Determine the (x, y) coordinate at the center of the cell enclosing the given text.  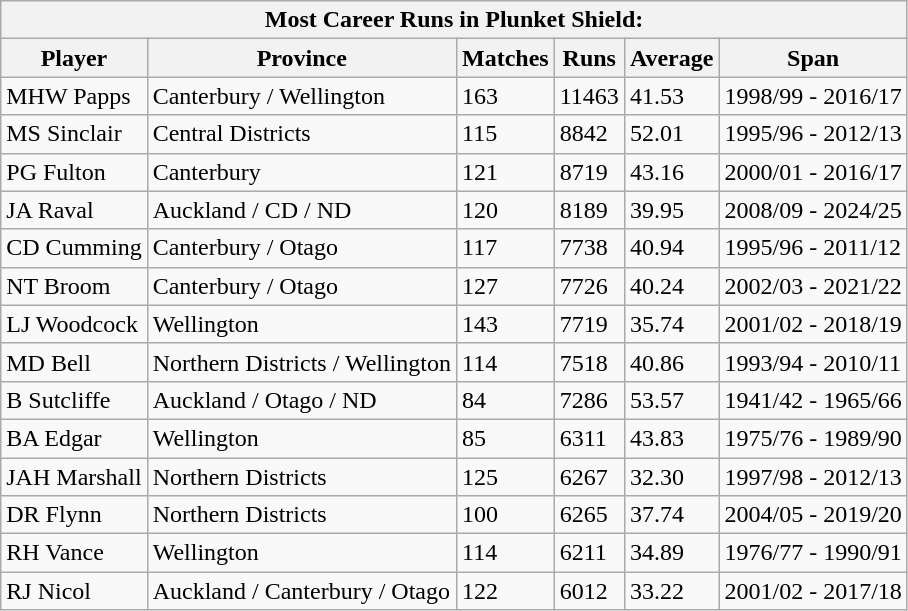
JA Raval (74, 210)
BA Edgar (74, 438)
52.01 (672, 134)
2001/02 - 2018/19 (813, 324)
43.16 (672, 172)
8719 (589, 172)
6265 (589, 515)
Average (672, 58)
JAH Marshall (74, 477)
100 (505, 515)
6211 (589, 553)
8189 (589, 210)
CD Cumming (74, 248)
Runs (589, 58)
1995/96 - 2011/12 (813, 248)
6311 (589, 438)
2008/09 - 2024/25 (813, 210)
37.74 (672, 515)
117 (505, 248)
Matches (505, 58)
MHW Papps (74, 96)
115 (505, 134)
Central Districts (302, 134)
127 (505, 286)
1941/42 - 1965/66 (813, 400)
1993/94 - 2010/11 (813, 362)
40.94 (672, 248)
33.22 (672, 591)
2004/05 - 2019/20 (813, 515)
DR Flynn (74, 515)
53.57 (672, 400)
34.89 (672, 553)
Auckland / CD / ND (302, 210)
Province (302, 58)
NT Broom (74, 286)
8842 (589, 134)
35.74 (672, 324)
120 (505, 210)
7738 (589, 248)
2001/02 - 2017/18 (813, 591)
1976/77 - 1990/91 (813, 553)
7286 (589, 400)
MD Bell (74, 362)
LJ Woodcock (74, 324)
2002/03 - 2021/22 (813, 286)
163 (505, 96)
MS Sinclair (74, 134)
1995/96 - 2012/13 (813, 134)
RJ Nicol (74, 591)
7726 (589, 286)
143 (505, 324)
40.86 (672, 362)
1998/99 - 2016/17 (813, 96)
7518 (589, 362)
Most Career Runs in Plunket Shield: (454, 20)
40.24 (672, 286)
Canterbury / Wellington (302, 96)
Canterbury (302, 172)
121 (505, 172)
43.83 (672, 438)
84 (505, 400)
6012 (589, 591)
32.30 (672, 477)
Player (74, 58)
2000/01 - 2016/17 (813, 172)
85 (505, 438)
7719 (589, 324)
122 (505, 591)
1975/76 - 1989/90 (813, 438)
Northern Districts / Wellington (302, 362)
PG Fulton (74, 172)
RH Vance (74, 553)
41.53 (672, 96)
1997/98 - 2012/13 (813, 477)
11463 (589, 96)
Span (813, 58)
B Sutcliffe (74, 400)
6267 (589, 477)
Auckland / Otago / ND (302, 400)
Auckland / Canterbury / Otago (302, 591)
125 (505, 477)
39.95 (672, 210)
